Find where the given text appears and provide that cell's center as (X, Y) coordinate. 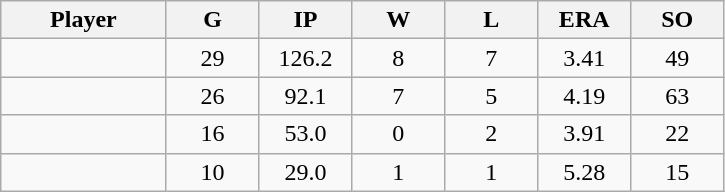
4.19 (584, 96)
8 (398, 58)
2 (492, 134)
L (492, 20)
16 (212, 134)
ERA (584, 20)
0 (398, 134)
26 (212, 96)
SO (678, 20)
126.2 (306, 58)
Player (84, 20)
10 (212, 172)
IP (306, 20)
49 (678, 58)
92.1 (306, 96)
22 (678, 134)
W (398, 20)
53.0 (306, 134)
3.91 (584, 134)
29.0 (306, 172)
G (212, 20)
5 (492, 96)
63 (678, 96)
15 (678, 172)
29 (212, 58)
3.41 (584, 58)
5.28 (584, 172)
